Identify which cell holds the provided text, then report its [X, Y] central coordinate. 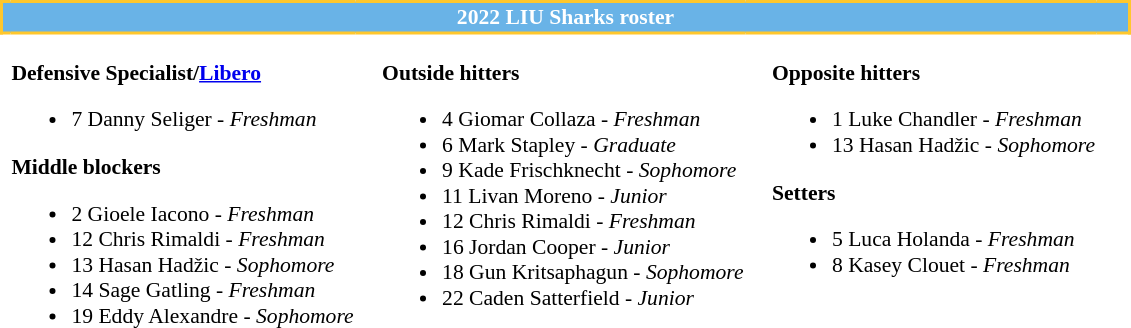
2022 LIU Sharks roster [566, 18]
